Detect which cell encompasses the target text, then output its [x, y] center coordinate. 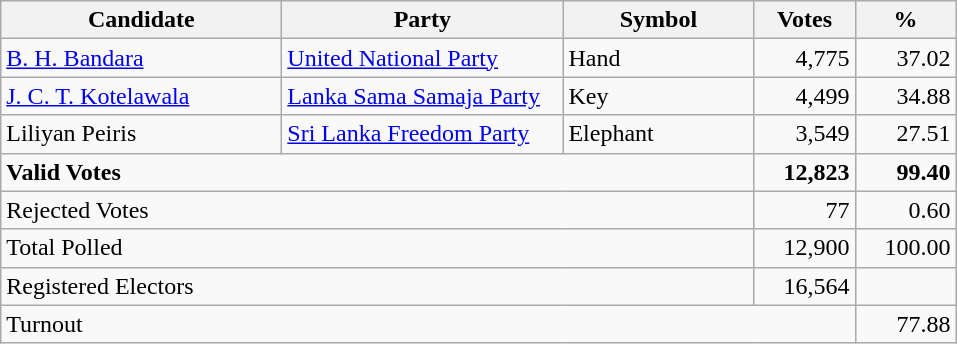
3,549 [804, 134]
Sri Lanka Freedom Party [422, 134]
Hand [658, 58]
4,499 [804, 96]
J. C. T. Kotelawala [142, 96]
Candidate [142, 20]
Turnout [428, 324]
0.60 [906, 210]
B. H. Bandara [142, 58]
United National Party [422, 58]
Party [422, 20]
34.88 [906, 96]
12,823 [804, 172]
% [906, 20]
77.88 [906, 324]
16,564 [804, 286]
Elephant [658, 134]
Key [658, 96]
Liliyan Peiris [142, 134]
Lanka Sama Samaja Party [422, 96]
77 [804, 210]
27.51 [906, 134]
4,775 [804, 58]
Symbol [658, 20]
99.40 [906, 172]
Votes [804, 20]
Valid Votes [378, 172]
100.00 [906, 248]
Total Polled [378, 248]
Rejected Votes [378, 210]
37.02 [906, 58]
Registered Electors [378, 286]
12,900 [804, 248]
